Extract the (X, Y) coordinate from the center of the cell holding the provided text.  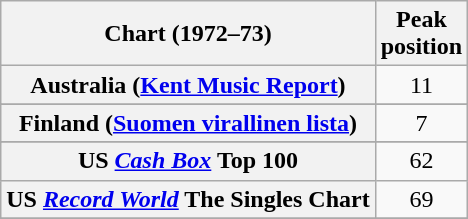
11 (421, 85)
Peakposition (421, 34)
Finland (Suomen virallinen lista) (188, 123)
US Record World The Singles Chart (188, 199)
7 (421, 123)
69 (421, 199)
US Cash Box Top 100 (188, 161)
Australia (Kent Music Report) (188, 85)
62 (421, 161)
Chart (1972–73) (188, 34)
